Locate the cell with the specified text and output its (x, y) center coordinate. 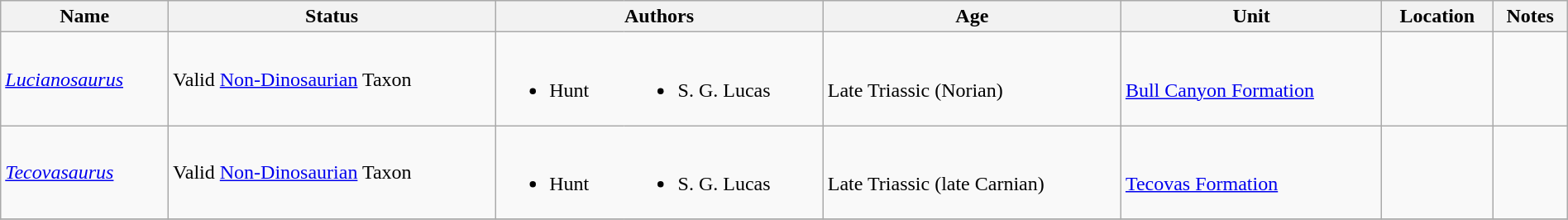
Notes (1530, 17)
Late Triassic (Norian) (972, 79)
Age (972, 17)
Lucianosaurus (84, 79)
Tecovasaurus (84, 172)
Bull Canyon Formation (1250, 79)
Late Triassic (late Carnian) (972, 172)
Authors (660, 17)
Unit (1250, 17)
Status (332, 17)
Name (84, 17)
Tecovas Formation (1250, 172)
Location (1437, 17)
